Output the (X, Y) coordinate of the center of the cell containing the given text.  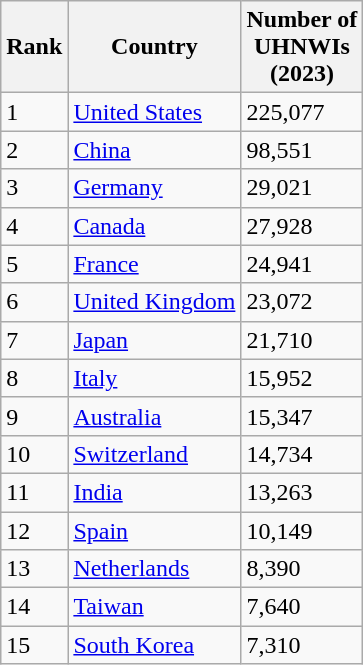
13,263 (302, 492)
15,952 (302, 378)
Rank (34, 47)
27,928 (302, 226)
Netherlands (154, 569)
Taiwan (154, 607)
5 (34, 264)
2 (34, 150)
13 (34, 569)
29,021 (302, 188)
8 (34, 378)
United States (154, 112)
Switzerland (154, 454)
15,347 (302, 416)
21,710 (302, 340)
10,149 (302, 531)
Country (154, 47)
7 (34, 340)
1 (34, 112)
Germany (154, 188)
Spain (154, 531)
3 (34, 188)
Japan (154, 340)
Number ofUHNWIs(2023) (302, 47)
14 (34, 607)
Australia (154, 416)
11 (34, 492)
9 (34, 416)
Canada (154, 226)
23,072 (302, 302)
24,941 (302, 264)
South Korea (154, 645)
7,640 (302, 607)
4 (34, 226)
6 (34, 302)
14,734 (302, 454)
225,077 (302, 112)
France (154, 264)
15 (34, 645)
10 (34, 454)
India (154, 492)
United Kingdom (154, 302)
China (154, 150)
98,551 (302, 150)
Italy (154, 378)
12 (34, 531)
7,310 (302, 645)
8,390 (302, 569)
